Identify which cell holds the provided text, then report its [x, y] central coordinate. 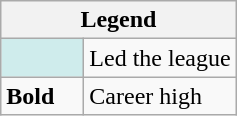
Bold [42, 96]
Career high [160, 96]
Led the league [160, 58]
Legend [118, 20]
